Determine the [x, y] coordinate at the center of the cell enclosing the given text.  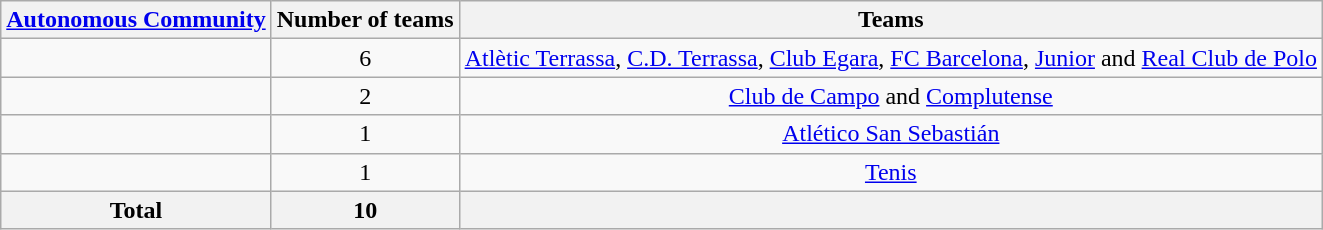
Total [136, 210]
2 [365, 96]
6 [365, 58]
Tenis [890, 172]
10 [365, 210]
Atlético San Sebastián [890, 134]
Club de Campo and Complutense [890, 96]
Atlètic Terrassa, C.D. Terrassa, Club Egara, FC Barcelona, Junior and Real Club de Polo [890, 58]
Autonomous Community [136, 20]
Number of teams [365, 20]
Teams [890, 20]
